Return the (x, y) coordinate for the center point of the cell that contains the specified text.  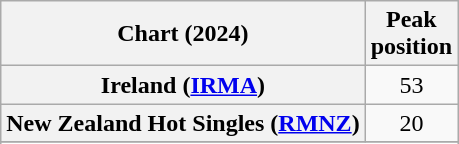
20 (411, 123)
53 (411, 85)
Ireland (IRMA) (183, 85)
New Zealand Hot Singles (RMNZ) (183, 123)
Chart (2024) (183, 34)
Peakposition (411, 34)
